Detect which cell encompasses the target text, then output its (x, y) center coordinate. 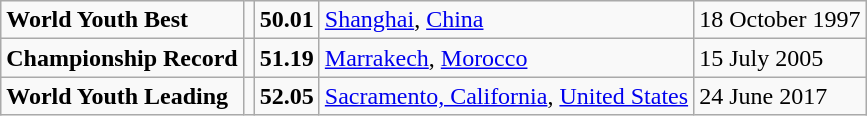
World Youth Leading (122, 96)
18 October 1997 (780, 20)
World Youth Best (122, 20)
51.19 (286, 58)
52.05 (286, 96)
Marrakech, Morocco (506, 58)
Championship Record (122, 58)
Sacramento, California, United States (506, 96)
Shanghai, China (506, 20)
50.01 (286, 20)
15 July 2005 (780, 58)
24 June 2017 (780, 96)
